Capture the cell that displays the provided text and extract its (X, Y) central coordinate. 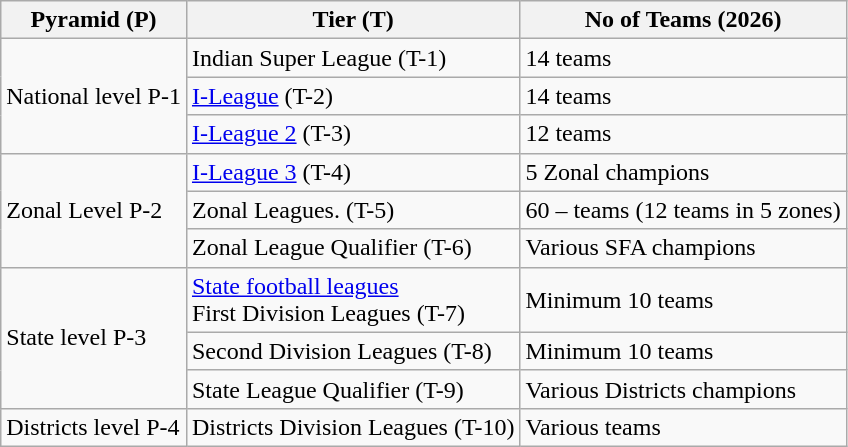
Second Division Leagues (T-8) (352, 351)
Various SFA champions (683, 248)
No of Teams (2026) (683, 20)
Districts Division Leagues (T-10) (352, 427)
Districts level P-4 (94, 427)
Zonal Leagues. (T-5) (352, 210)
5 Zonal champions (683, 172)
State level P-3 (94, 338)
State League Qualifier (T-9) (352, 389)
Indian Super League (T-1) (352, 58)
12 teams (683, 134)
National level P-1 (94, 96)
I-League 3 (T-4) (352, 172)
State football leaguesFirst Division Leagues (T-7) (352, 300)
Zonal Level P-2 (94, 210)
Zonal League Qualifier (T-6) (352, 248)
I-League (T-2) (352, 96)
Tier (T) (352, 20)
60 – teams (12 teams in 5 zones) (683, 210)
Various Districts champions (683, 389)
Various teams (683, 427)
Pyramid (P) (94, 20)
I-League 2 (T-3) (352, 134)
